From the cell containing the given text, extract its center point as (x, y) coordinate. 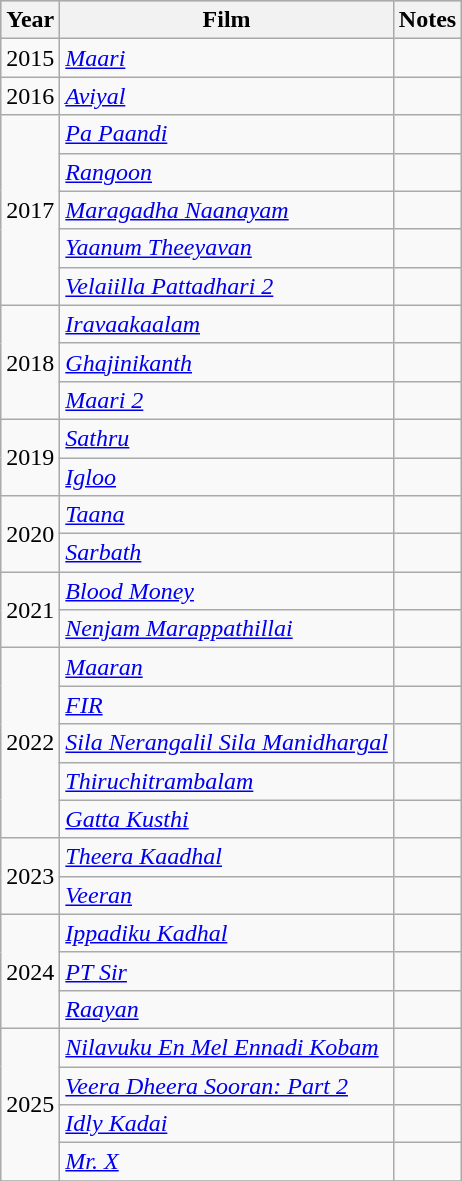
2024 (30, 971)
PT Sir (227, 971)
Maari (227, 58)
Ghajinikanth (227, 362)
Year (30, 20)
Iravaakaalam (227, 324)
2025 (30, 1104)
Igloo (227, 477)
Thiruchitrambalam (227, 781)
2016 (30, 96)
Film (227, 20)
Veeran (227, 895)
Aviyal (227, 96)
Sila Nerangalil Sila Manidhargal (227, 743)
2019 (30, 457)
Nilavuku En Mel Ennadi Kobam (227, 1047)
Idly Kadai (227, 1124)
Raayan (227, 1009)
2021 (30, 610)
Sarbath (227, 553)
Taana (227, 515)
Rangoon (227, 172)
Velaiilla Pattadhari 2 (227, 286)
Sathru (227, 438)
FIR (227, 705)
Yaanum Theeyavan (227, 248)
2023 (30, 876)
2015 (30, 58)
Notes (427, 20)
Maaran (227, 667)
2022 (30, 743)
Ippadiku Kadhal (227, 933)
Maari 2 (227, 400)
Maragadha Naanayam (227, 210)
2018 (30, 362)
Mr. X (227, 1162)
Nenjam Marappathillai (227, 629)
Gatta Kusthi (227, 819)
Blood Money (227, 591)
Veera Dheera Sooran: Part 2 (227, 1085)
2017 (30, 210)
2020 (30, 534)
Theera Kaadhal (227, 857)
Pa Paandi (227, 134)
